Scan for the cell matching the given text and deliver its [x, y] coordinate at center. 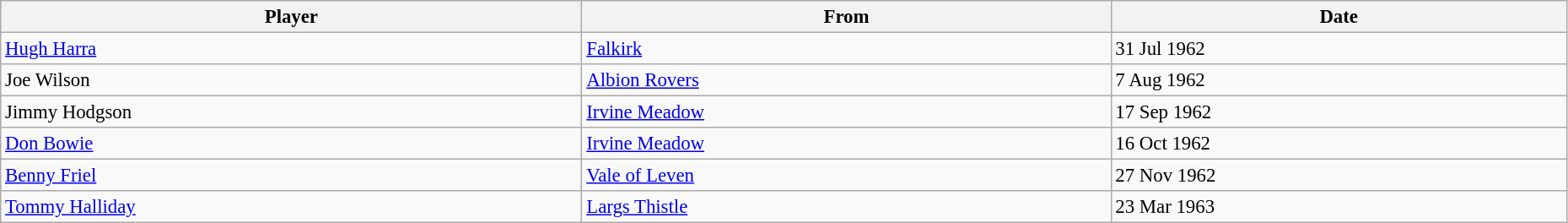
Jimmy Hodgson [292, 112]
Tommy Halliday [292, 207]
Joe Wilson [292, 80]
Falkirk [847, 49]
27 Nov 1962 [1339, 176]
31 Jul 1962 [1339, 49]
Vale of Leven [847, 176]
Hugh Harra [292, 49]
Date [1339, 17]
Largs Thistle [847, 207]
23 Mar 1963 [1339, 207]
17 Sep 1962 [1339, 112]
From [847, 17]
16 Oct 1962 [1339, 144]
Benny Friel [292, 176]
Don Bowie [292, 144]
Player [292, 17]
Albion Rovers [847, 80]
7 Aug 1962 [1339, 80]
